Capture the cell that displays the provided text and extract its [X, Y] central coordinate. 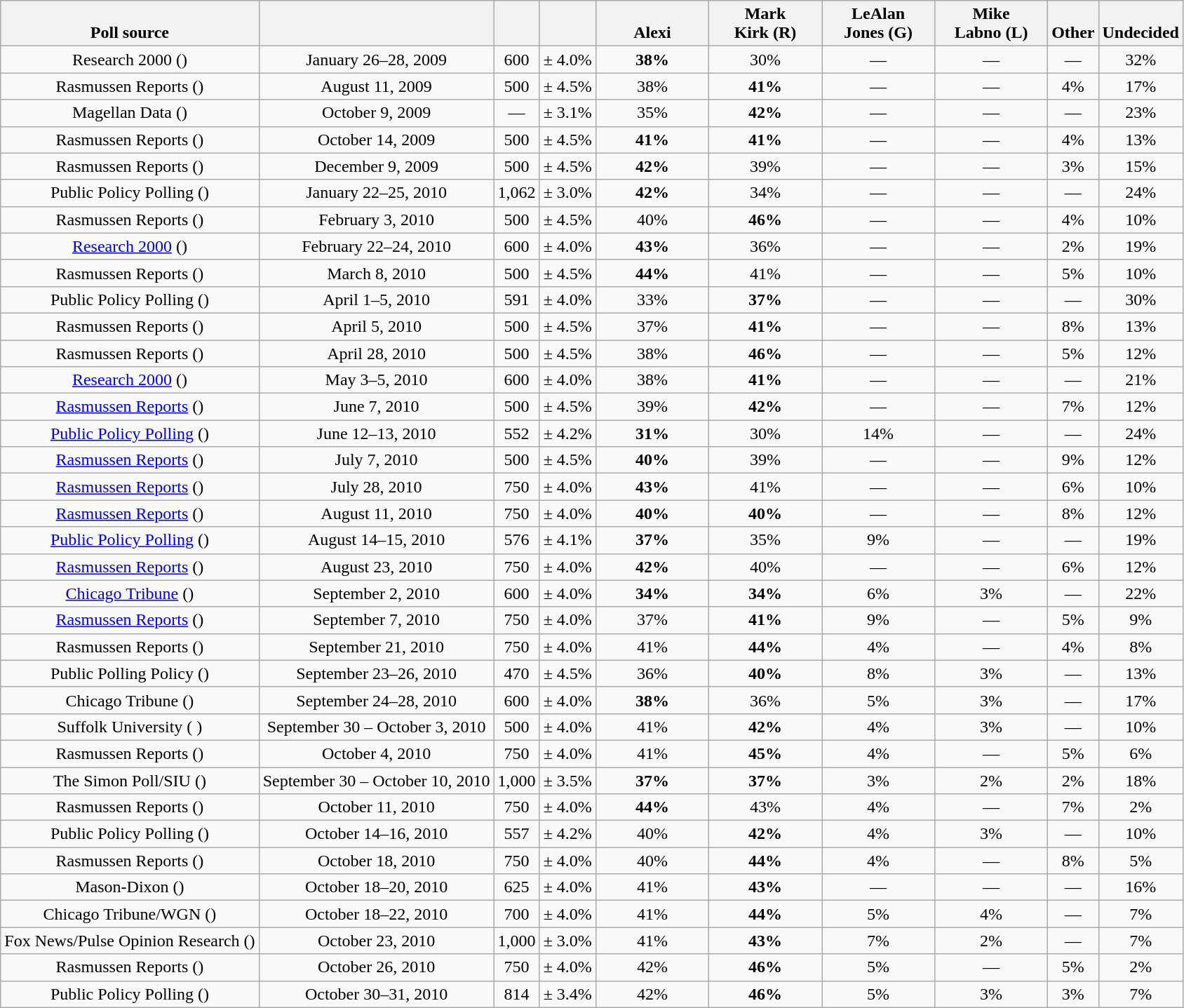
August 14–15, 2010 [376, 540]
February 3, 2010 [376, 220]
June 12–13, 2010 [376, 434]
Other [1073, 24]
± 3.4% [567, 994]
552 [516, 434]
September 23–26, 2010 [376, 673]
470 [516, 673]
September 7, 2010 [376, 620]
Alexi [652, 24]
September 21, 2010 [376, 647]
September 30 – October 3, 2010 [376, 727]
October 18, 2010 [376, 861]
September 2, 2010 [376, 593]
October 18–20, 2010 [376, 887]
October 11, 2010 [376, 807]
January 26–28, 2009 [376, 60]
April 5, 2010 [376, 326]
Magellan Data () [130, 113]
September 24–28, 2010 [376, 700]
576 [516, 540]
18% [1141, 781]
April 1–5, 2010 [376, 300]
July 7, 2010 [376, 460]
16% [1141, 887]
31% [652, 434]
Poll source [130, 24]
700 [516, 914]
814 [516, 994]
October 9, 2009 [376, 113]
October 26, 2010 [376, 967]
October 14, 2009 [376, 140]
21% [1141, 380]
May 3–5, 2010 [376, 380]
± 4.1% [567, 540]
October 18–22, 2010 [376, 914]
Chicago Tribune/WGN () [130, 914]
October 4, 2010 [376, 753]
August 11, 2009 [376, 86]
Public Polling Policy () [130, 673]
February 22–24, 2010 [376, 246]
MarkKirk (R) [765, 24]
Mason-Dixon () [130, 887]
23% [1141, 113]
December 9, 2009 [376, 166]
22% [1141, 593]
MikeLabno (L) [992, 24]
14% [878, 434]
557 [516, 834]
The Simon Poll/SIU () [130, 781]
Suffolk University ( ) [130, 727]
15% [1141, 166]
Fox News/Pulse Opinion Research () [130, 941]
October 23, 2010 [376, 941]
April 28, 2010 [376, 353]
32% [1141, 60]
± 3.5% [567, 781]
October 30–31, 2010 [376, 994]
Undecided [1141, 24]
591 [516, 300]
June 7, 2010 [376, 407]
33% [652, 300]
September 30 – October 10, 2010 [376, 781]
January 22–25, 2010 [376, 193]
625 [516, 887]
LeAlanJones (G) [878, 24]
July 28, 2010 [376, 487]
± 3.1% [567, 113]
August 11, 2010 [376, 513]
March 8, 2010 [376, 273]
1,062 [516, 193]
45% [765, 753]
October 14–16, 2010 [376, 834]
August 23, 2010 [376, 567]
